Provide the [X, Y] coordinate of the cell's center where the given text is located.  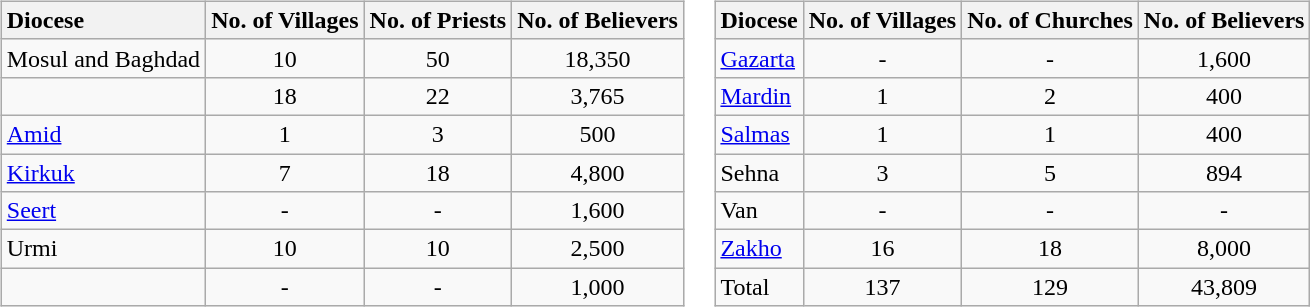
Seert [103, 211]
8,000 [1224, 249]
Kirkuk [103, 173]
Total [759, 287]
129 [1050, 287]
Mardin [759, 96]
Salmas [759, 134]
2 [1050, 96]
16 [882, 249]
7 [285, 173]
Amid [103, 134]
22 [438, 96]
Gazarta [759, 58]
4,800 [598, 173]
Sehna [759, 173]
No. of Churches [1050, 20]
Mosul and Baghdad [103, 58]
18,350 [598, 58]
137 [882, 287]
50 [438, 58]
5 [1050, 173]
3,765 [598, 96]
2,500 [598, 249]
No. of Priests [438, 20]
894 [1224, 173]
43,809 [1224, 287]
Van [759, 211]
500 [598, 134]
Urmi [103, 249]
1,000 [598, 287]
Zakho [759, 249]
